Return the [X, Y] coordinate for the center point of the cell that contains the specified text.  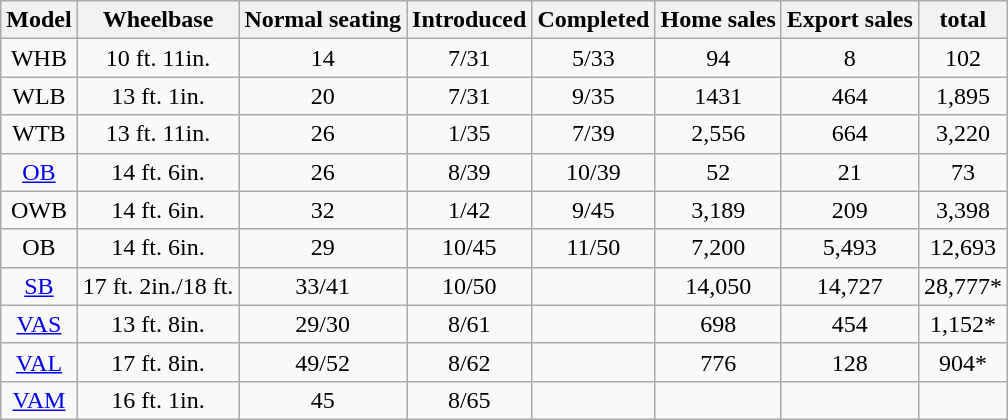
3,398 [962, 210]
13 ft. 11in. [158, 134]
1,152* [962, 324]
Home sales [718, 20]
Wheelbase [158, 20]
128 [850, 362]
8/39 [470, 172]
904* [962, 362]
Normal seating [323, 20]
1431 [718, 96]
8 [850, 58]
12,693 [962, 248]
10/39 [594, 172]
total [962, 20]
VAL [39, 362]
14 [323, 58]
49/52 [323, 362]
52 [718, 172]
29 [323, 248]
45 [323, 400]
3,220 [962, 134]
8/62 [470, 362]
21 [850, 172]
Introduced [470, 20]
OWB [39, 210]
664 [850, 134]
Model [39, 20]
VAS [39, 324]
WTB [39, 134]
17 ft. 2in./18 ft. [158, 286]
2,556 [718, 134]
17 ft. 8in. [158, 362]
14,727 [850, 286]
454 [850, 324]
13 ft. 1in. [158, 96]
1/35 [470, 134]
WLB [39, 96]
Completed [594, 20]
776 [718, 362]
32 [323, 210]
13 ft. 8in. [158, 324]
209 [850, 210]
WHB [39, 58]
5,493 [850, 248]
73 [962, 172]
VAM [39, 400]
16 ft. 1in. [158, 400]
102 [962, 58]
464 [850, 96]
11/50 [594, 248]
5/33 [594, 58]
7,200 [718, 248]
10/45 [470, 248]
20 [323, 96]
1,895 [962, 96]
1/42 [470, 210]
14,050 [718, 286]
9/45 [594, 210]
28,777* [962, 286]
94 [718, 58]
10/50 [470, 286]
3,189 [718, 210]
Export sales [850, 20]
8/65 [470, 400]
33/41 [323, 286]
SB [39, 286]
7/39 [594, 134]
9/35 [594, 96]
29/30 [323, 324]
8/61 [470, 324]
698 [718, 324]
10 ft. 11in. [158, 58]
